Pinpoint the cell where the given text exists, returning its [X, Y] midpoint coordinate. 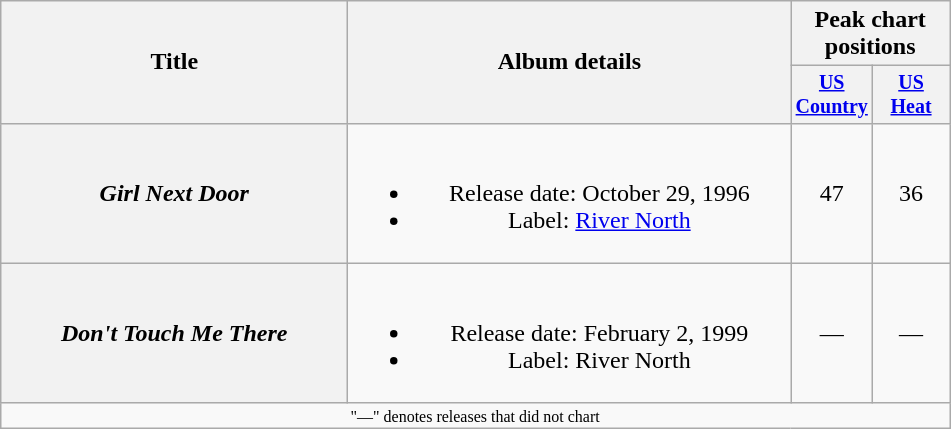
"—" denotes releases that did not chart [476, 415]
47 [832, 193]
US Country [832, 94]
Title [174, 62]
Album details [570, 62]
Don't Touch Me There [174, 333]
36 [912, 193]
Release date: February 2, 1999Label: River North [570, 333]
Peak chartpositions [870, 34]
US Heat [912, 94]
Release date: October 29, 1996Label: River North [570, 193]
Girl Next Door [174, 193]
